Locate the cell with the specified text and output its [x, y] center coordinate. 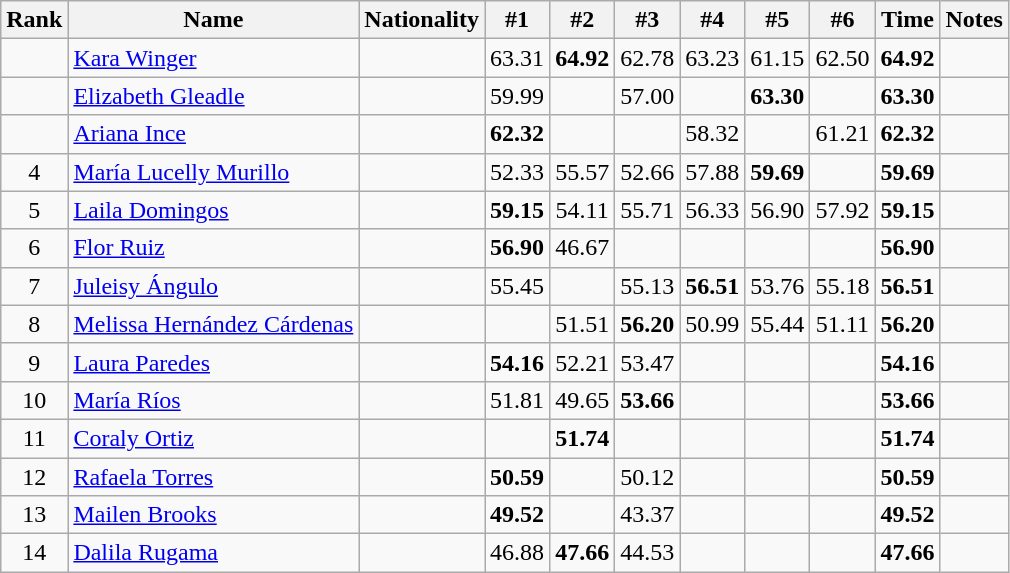
9 [34, 362]
8 [34, 324]
5 [34, 210]
Name [214, 20]
61.15 [778, 58]
11 [34, 438]
57.88 [712, 172]
46.88 [518, 553]
55.45 [518, 286]
55.13 [648, 286]
#5 [778, 20]
53.47 [648, 362]
Laura Paredes [214, 362]
Elizabeth Gleadle [214, 96]
59.99 [518, 96]
#2 [582, 20]
55.57 [582, 172]
Time [908, 20]
María Lucelly Murillo [214, 172]
Notes [974, 20]
51.51 [582, 324]
Mailen Brooks [214, 515]
Dalila Rugama [214, 553]
13 [34, 515]
Flor Ruiz [214, 248]
63.23 [712, 58]
Rank [34, 20]
61.21 [842, 134]
4 [34, 172]
52.21 [582, 362]
44.53 [648, 553]
7 [34, 286]
51.81 [518, 400]
57.92 [842, 210]
50.12 [648, 477]
46.67 [582, 248]
51.11 [842, 324]
55.44 [778, 324]
63.31 [518, 58]
57.00 [648, 96]
Laila Domingos [214, 210]
43.37 [648, 515]
62.78 [648, 58]
54.11 [582, 210]
49.65 [582, 400]
53.76 [778, 286]
62.50 [842, 58]
María Ríos [214, 400]
Juleisy Ángulo [214, 286]
52.66 [648, 172]
#6 [842, 20]
#3 [648, 20]
12 [34, 477]
50.99 [712, 324]
55.71 [648, 210]
58.32 [712, 134]
Melissa Hernández Cárdenas [214, 324]
Kara Winger [214, 58]
6 [34, 248]
#1 [518, 20]
56.33 [712, 210]
52.33 [518, 172]
Nationality [422, 20]
Rafaela Torres [214, 477]
#4 [712, 20]
55.18 [842, 286]
Ariana Ince [214, 134]
Coraly Ortiz [214, 438]
10 [34, 400]
14 [34, 553]
